Pinpoint the cell where the given text exists, returning its [x, y] midpoint coordinate. 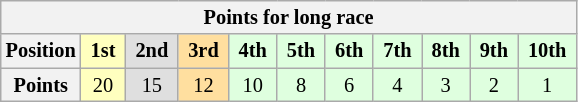
3rd [203, 51]
Position [41, 51]
8th [446, 51]
4 [397, 85]
1 [547, 85]
9th [494, 51]
12 [203, 85]
6th [349, 51]
Points [41, 85]
20 [104, 85]
Points for long race [289, 17]
5th [301, 51]
2nd [152, 51]
2 [494, 85]
10th [547, 51]
6 [349, 85]
10 [253, 85]
1st [104, 51]
8 [301, 85]
7th [397, 51]
15 [152, 85]
3 [446, 85]
4th [253, 51]
